Find where the given text appears and provide that cell's center as (X, Y) coordinate. 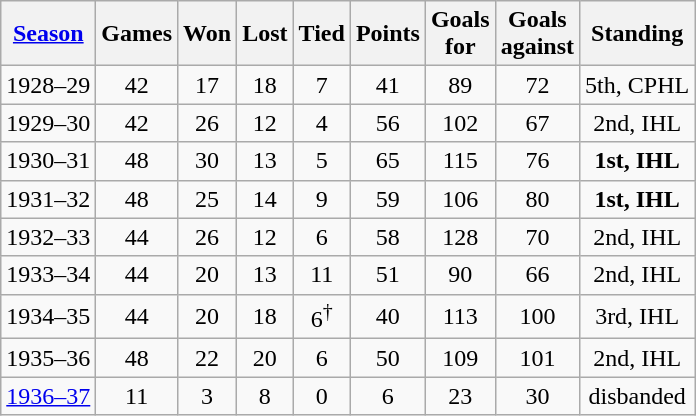
65 (388, 161)
7 (322, 85)
128 (460, 237)
76 (537, 161)
115 (460, 161)
25 (208, 199)
1933–34 (48, 275)
Goalsagainst (537, 34)
4 (322, 123)
5th, CPHL (638, 85)
6† (322, 316)
Tied (322, 34)
Won (208, 34)
5 (322, 161)
41 (388, 85)
Goalsfor (460, 34)
3 (208, 396)
1932–33 (48, 237)
Season (48, 34)
0 (322, 396)
51 (388, 275)
14 (265, 199)
1936–37 (48, 396)
80 (537, 199)
58 (388, 237)
1930–31 (48, 161)
50 (388, 358)
9 (322, 199)
17 (208, 85)
23 (460, 396)
40 (388, 316)
109 (460, 358)
1935–36 (48, 358)
1929–30 (48, 123)
89 (460, 85)
72 (537, 85)
1931–32 (48, 199)
59 (388, 199)
106 (460, 199)
100 (537, 316)
1928–29 (48, 85)
3rd, IHL (638, 316)
101 (537, 358)
66 (537, 275)
Lost (265, 34)
8 (265, 396)
22 (208, 358)
113 (460, 316)
Standing (638, 34)
56 (388, 123)
102 (460, 123)
90 (460, 275)
67 (537, 123)
1934–35 (48, 316)
Games (137, 34)
70 (537, 237)
disbanded (638, 396)
Points (388, 34)
